From the cell containing the given text, extract its center point as [x, y] coordinate. 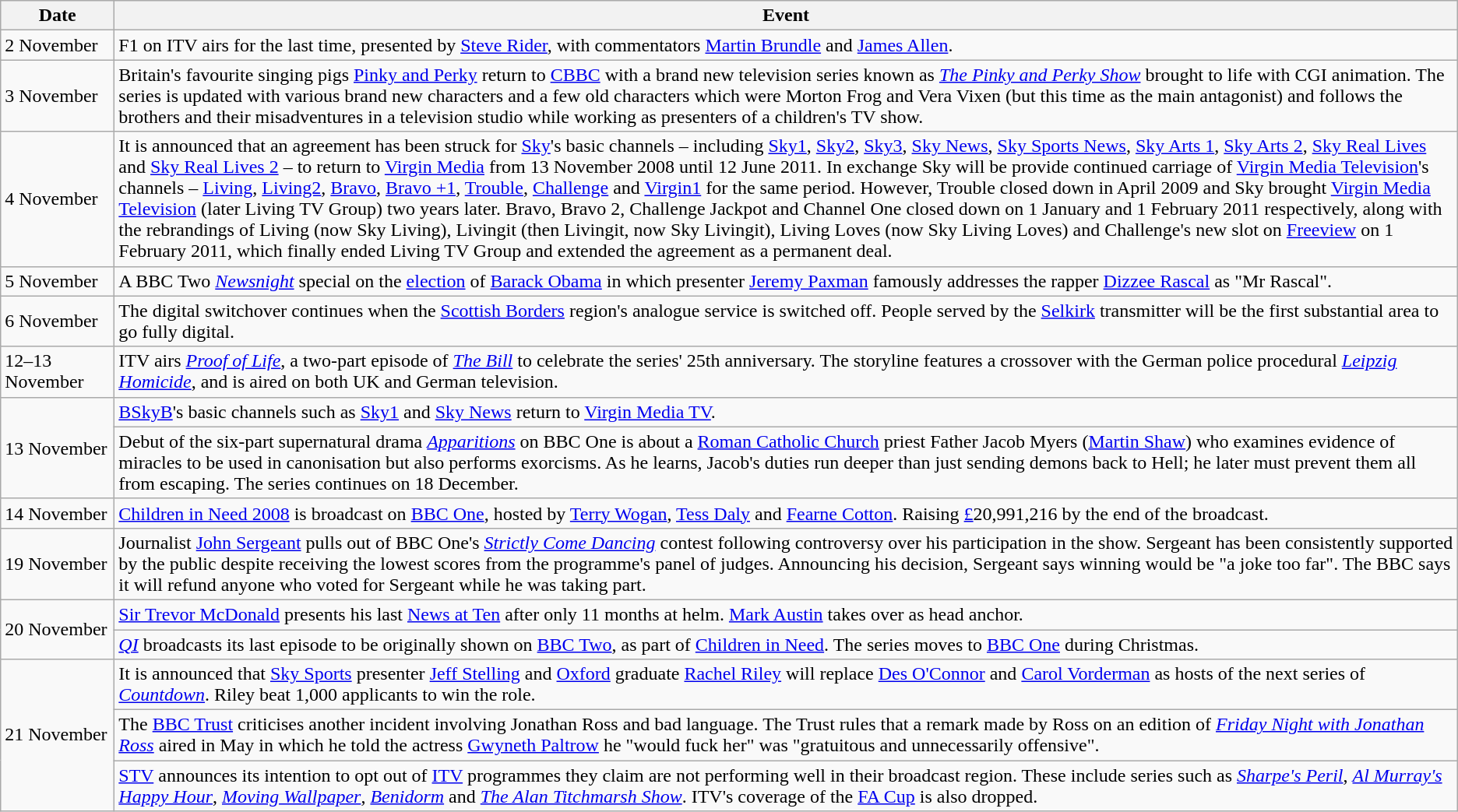
Event [786, 16]
Date [58, 16]
Sir Trevor McDonald presents his last News at Ten after only 11 months at helm. Mark Austin takes over as head anchor. [786, 614]
F1 on ITV airs for the last time, presented by Steve Rider, with commentators Martin Brundle and James Allen. [786, 45]
19 November [58, 564]
20 November [58, 629]
4 November [58, 199]
14 November [58, 513]
Children in Need 2008 is broadcast on BBC One, hosted by Terry Wogan, Tess Daly and Fearne Cotton. Raising £20,991,216 by the end of the broadcast. [786, 513]
21 November [58, 735]
BSkyB's basic channels such as Sky1 and Sky News return to Virgin Media TV. [786, 412]
5 November [58, 281]
QI broadcasts its last episode to be originally shown on BBC Two, as part of Children in Need. The series moves to BBC One during Christmas. [786, 644]
6 November [58, 321]
2 November [58, 45]
12–13 November [58, 372]
13 November [58, 448]
3 November [58, 96]
